Identify which cell holds the provided text, then report its [X, Y] central coordinate. 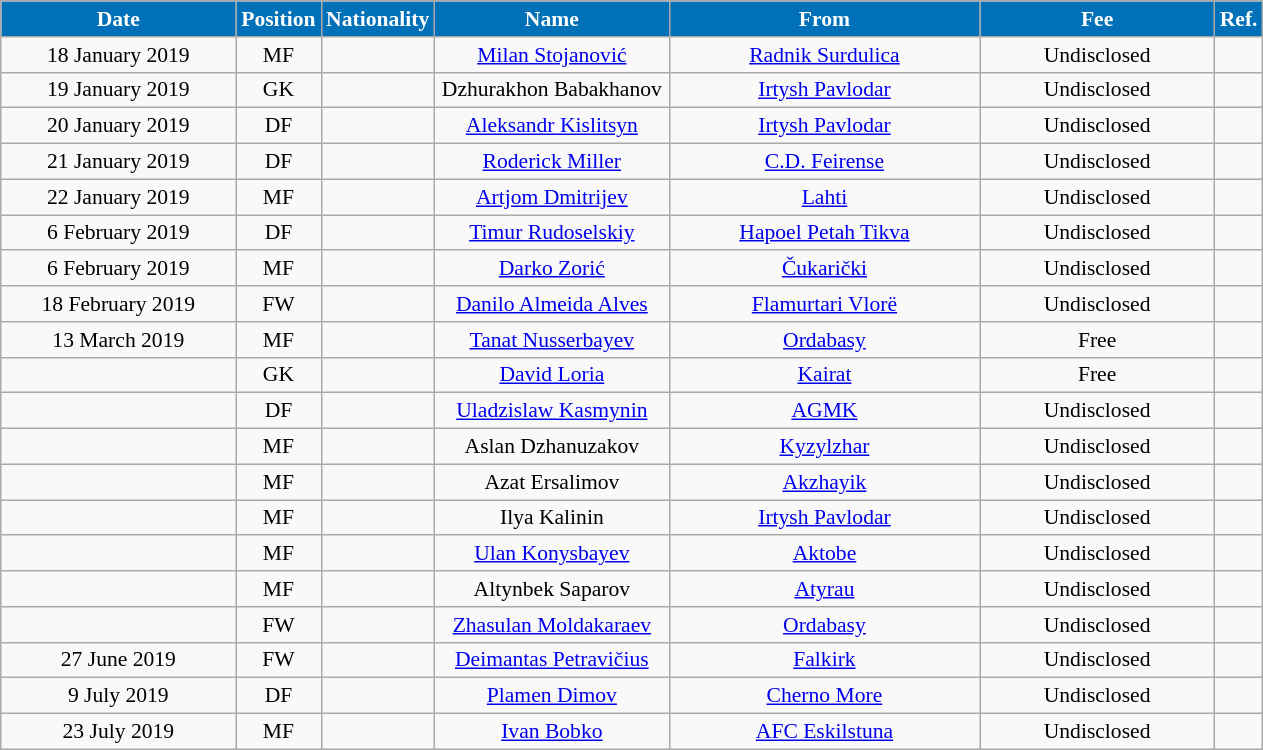
Aleksandr Kislitsyn [552, 126]
Tanat Nusserbayev [552, 340]
Lahti [824, 197]
Plamen Dimov [552, 696]
27 June 2019 [118, 660]
Cherno More [824, 696]
Ulan Konysbayev [552, 554]
Čukarički [824, 269]
Nationality [378, 19]
23 July 2019 [118, 732]
Danilo Almeida Alves [552, 304]
Milan Stojanović [552, 55]
20 January 2019 [118, 126]
From [824, 19]
Ilya Kalinin [552, 518]
Timur Rudoselskiy [552, 233]
Position [278, 19]
Darko Zorić [552, 269]
18 February 2019 [118, 304]
C.D. Feirense [824, 162]
Atyrau [824, 589]
Kairat [824, 375]
David Loria [552, 375]
Deimantas Petravičius [552, 660]
Hapoel Petah Tikva [824, 233]
Radnik Surdulica [824, 55]
Altynbek Saparov [552, 589]
Uladzislaw Kasmynin [552, 411]
Zhasulan Moldakaraev [552, 625]
Aslan Dzhanuzakov [552, 447]
Kyzylzhar [824, 447]
AGMK [824, 411]
Dzhurakhon Babakhanov [552, 90]
Fee [1098, 19]
22 January 2019 [118, 197]
13 March 2019 [118, 340]
Flamurtari Vlorë [824, 304]
9 July 2019 [118, 696]
Name [552, 19]
Ivan Bobko [552, 732]
Roderick Miller [552, 162]
Falkirk [824, 660]
21 January 2019 [118, 162]
Ref. [1239, 19]
18 January 2019 [118, 55]
Artjom Dmitrijev [552, 197]
Aktobe [824, 554]
Date [118, 19]
Azat Ersalimov [552, 482]
19 January 2019 [118, 90]
AFC Eskilstuna [824, 732]
Akzhayik [824, 482]
